Capture the cell that displays the provided text and extract its (X, Y) central coordinate. 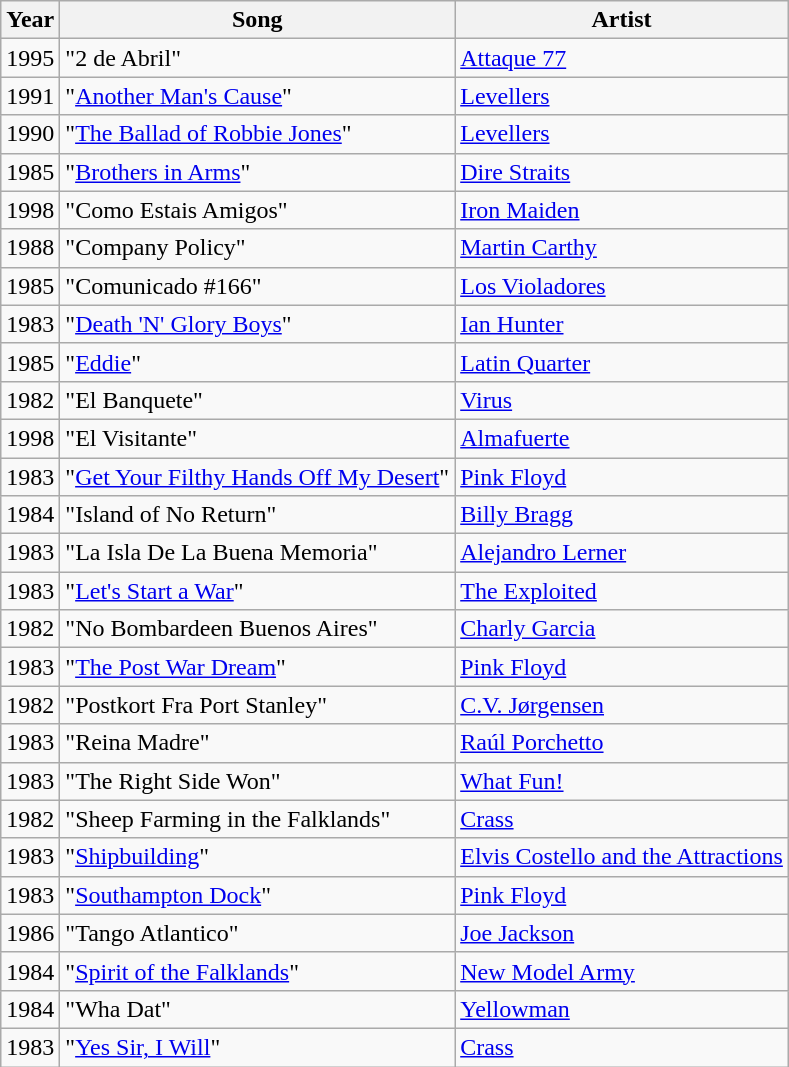
"Tango Atlantico" (258, 933)
"Wha Dat" (258, 1009)
"The Post War Dream" (258, 667)
"Reina Madre" (258, 743)
"The Right Side Won" (258, 781)
Song (258, 20)
"Yes Sir, I Will" (258, 1047)
Almafuerte (622, 438)
Ian Hunter (622, 324)
New Model Army (622, 971)
"Postkort Fra Port Stanley" (258, 705)
"Brothers in Arms" (258, 172)
Joe Jackson (622, 933)
"Como Estais Amigos" (258, 210)
"La Isla De La Buena Memoria" (258, 553)
"El Banquete" (258, 400)
"Spirit of the Falklands" (258, 971)
Latin Quarter (622, 362)
1991 (30, 96)
1990 (30, 134)
The Exploited (622, 591)
"No Bombardeen Buenos Aires" (258, 629)
Attaque 77 (622, 58)
"The Ballad of Robbie Jones" (258, 134)
Artist (622, 20)
Alejandro Lerner (622, 553)
Virus (622, 400)
1995 (30, 58)
C.V. Jørgensen (622, 705)
Raúl Porchetto (622, 743)
Los Violadores (622, 286)
"Eddie" (258, 362)
What Fun! (622, 781)
"Another Man's Cause" (258, 96)
"2 de Abril" (258, 58)
"Southampton Dock" (258, 895)
"Company Policy" (258, 248)
"Comunicado #166" (258, 286)
"Shipbuilding" (258, 857)
Year (30, 20)
Iron Maiden (622, 210)
Billy Bragg (622, 515)
"Sheep Farming in the Falklands" (258, 819)
"Let's Start a War" (258, 591)
"Island of No Return" (258, 515)
Dire Straits (622, 172)
Martin Carthy (622, 248)
Elvis Costello and the Attractions (622, 857)
1988 (30, 248)
Charly Garcia (622, 629)
1986 (30, 933)
Yellowman (622, 1009)
"Death 'N' Glory Boys" (258, 324)
"Get Your Filthy Hands Off My Desert" (258, 477)
"El Visitante" (258, 438)
